Detect which cell encompasses the target text, then output its [x, y] center coordinate. 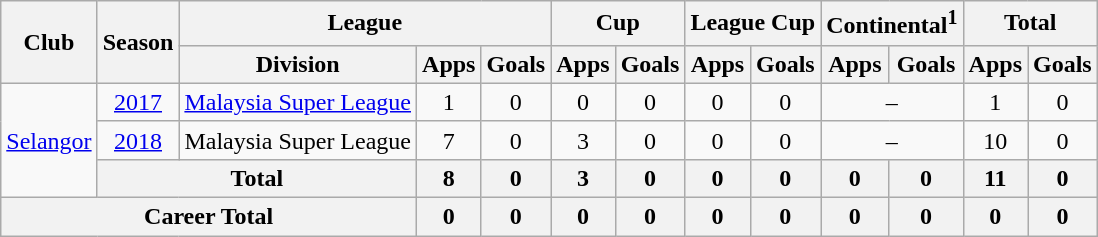
Season [138, 42]
Continental1 [892, 24]
7 [449, 140]
Club [49, 42]
League Cup [753, 24]
2017 [138, 102]
Cup [618, 24]
8 [449, 178]
Selangor [49, 140]
Career Total [209, 217]
Division [298, 64]
10 [995, 140]
League [365, 24]
11 [995, 178]
2018 [138, 140]
